Return [x, y] of the center of cell containing provided text 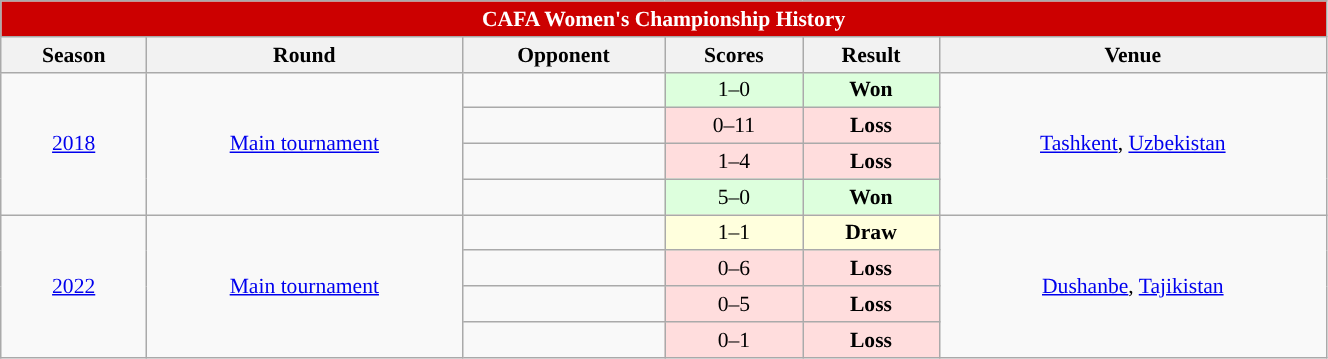
5–0 [734, 197]
0–5 [734, 304]
CAFA Women's Championship History [664, 19]
Draw [871, 233]
0–6 [734, 269]
Dushanbe, Tajikistan [1132, 286]
Season [74, 55]
1–1 [734, 233]
2018 [74, 143]
Result [871, 55]
Venue [1132, 55]
Opponent [564, 55]
0–1 [734, 340]
0–11 [734, 126]
1–0 [734, 90]
Tashkent, Uzbekistan [1132, 143]
Round [304, 55]
1–4 [734, 162]
2022 [74, 286]
Scores [734, 55]
